Extract the [x, y] coordinate from the center of the cell holding the provided text.  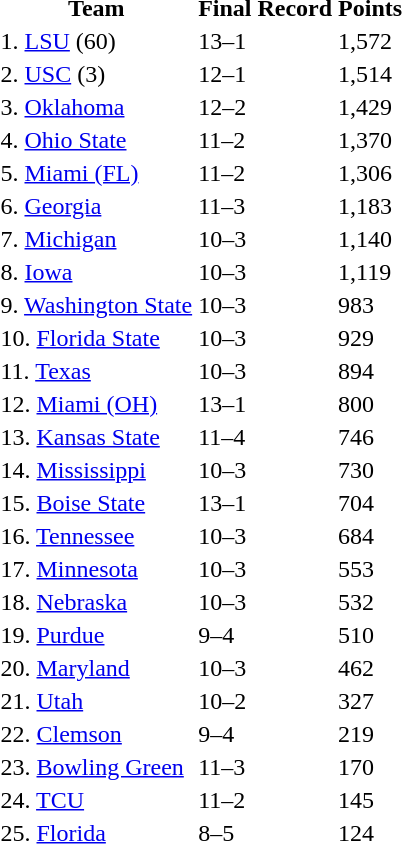
10–2 [266, 701]
11–4 [266, 437]
12–1 [266, 74]
12–2 [266, 107]
